Extract the [X, Y] coordinate from the center of the cell holding the provided text.  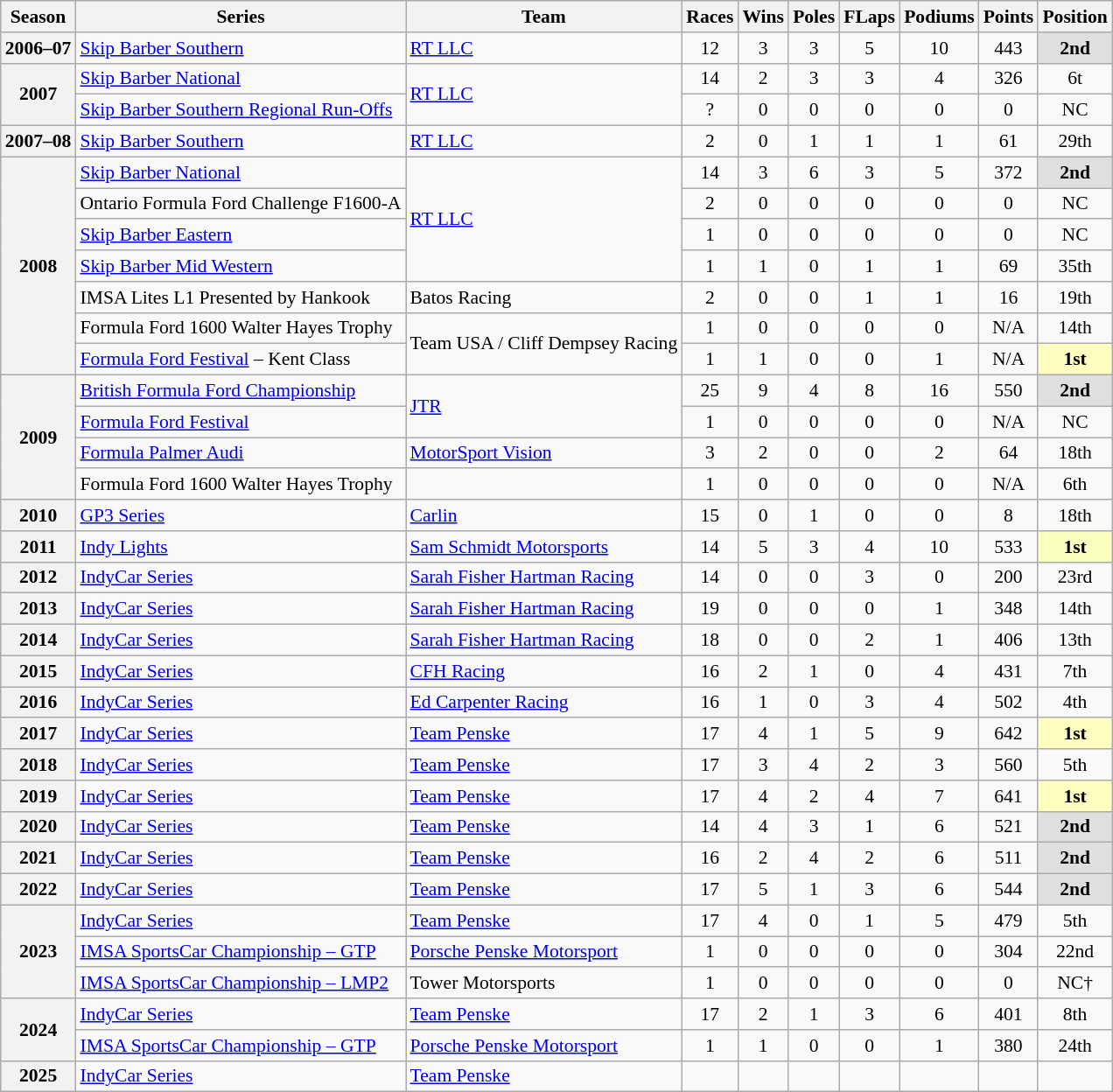
Skip Barber Southern Regional Run-Offs [240, 110]
24th [1074, 1046]
Indy Lights [240, 547]
641 [1009, 796]
2011 [38, 547]
NC† [1074, 983]
550 [1009, 391]
2015 [38, 671]
200 [1009, 577]
Podiums [940, 17]
Team USA / Cliff Dempsey Racing [544, 343]
2022 [38, 890]
2014 [38, 640]
Carlin [544, 515]
19 [710, 609]
Points [1009, 17]
406 [1009, 640]
Poles [814, 17]
Wins [763, 17]
326 [1009, 79]
GP3 Series [240, 515]
Races [710, 17]
2007–08 [38, 142]
IMSA SportsCar Championship – LMP2 [240, 983]
2013 [38, 609]
JTR [544, 406]
560 [1009, 765]
6th [1074, 485]
? [710, 110]
8th [1074, 1014]
2010 [38, 515]
544 [1009, 890]
642 [1009, 734]
380 [1009, 1046]
19th [1074, 297]
533 [1009, 547]
FLaps [870, 17]
2008 [38, 266]
69 [1009, 266]
12 [710, 48]
Position [1074, 17]
2006–07 [38, 48]
22nd [1074, 952]
13th [1074, 640]
2025 [38, 1076]
2019 [38, 796]
Skip Barber Eastern [240, 235]
Ontario Formula Ford Challenge F1600-A [240, 204]
Batos Racing [544, 297]
372 [1009, 172]
2023 [38, 952]
Formula Ford Festival [240, 422]
521 [1009, 827]
IMSA Lites L1 Presented by Hankook [240, 297]
7 [940, 796]
479 [1009, 920]
23rd [1074, 577]
2007 [38, 94]
Series [240, 17]
35th [1074, 266]
502 [1009, 703]
Skip Barber Mid Western [240, 266]
2020 [38, 827]
401 [1009, 1014]
Season [38, 17]
2012 [38, 577]
7th [1074, 671]
304 [1009, 952]
511 [1009, 858]
Ed Carpenter Racing [544, 703]
18 [710, 640]
4th [1074, 703]
Team [544, 17]
Formula Palmer Audi [240, 453]
61 [1009, 142]
Sam Schmidt Motorsports [544, 547]
29th [1074, 142]
Tower Motorsports [544, 983]
2024 [38, 1029]
2021 [38, 858]
MotorSport Vision [544, 453]
Formula Ford Festival – Kent Class [240, 360]
2016 [38, 703]
431 [1009, 671]
64 [1009, 453]
2018 [38, 765]
British Formula Ford Championship [240, 391]
CFH Racing [544, 671]
2017 [38, 734]
25 [710, 391]
2009 [38, 437]
15 [710, 515]
443 [1009, 48]
348 [1009, 609]
6t [1074, 79]
